Return the [X, Y] coordinate for the center point of the cell that contains the specified text.  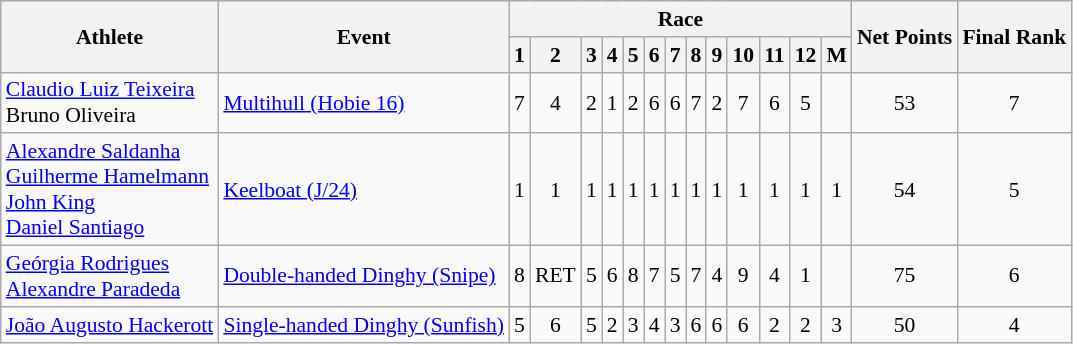
Geórgia RodriguesAlexandre Paradeda [110, 276]
Event [364, 36]
Athlete [110, 36]
50 [904, 325]
12 [806, 55]
Alexandre SaldanhaGuilherme HamelmannJohn KingDaniel Santiago [110, 190]
Multihull (Hobie 16) [364, 102]
Double-handed Dinghy (Snipe) [364, 276]
75 [904, 276]
Race [680, 19]
54 [904, 190]
RET [556, 276]
João Augusto Hackerott [110, 325]
11 [774, 55]
Final Rank [1014, 36]
Keelboat (J/24) [364, 190]
53 [904, 102]
Single-handed Dinghy (Sunfish) [364, 325]
Claudio Luiz TeixeiraBruno Oliveira [110, 102]
10 [743, 55]
Net Points [904, 36]
M [836, 55]
